Scan for the cell matching the given text and deliver its (X, Y) coordinate at center. 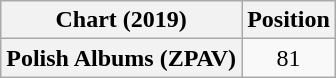
Position (289, 20)
Chart (2019) (122, 20)
81 (289, 58)
Polish Albums (ZPAV) (122, 58)
